Determine the (x, y) coordinate at the center of the cell enclosing the given text.  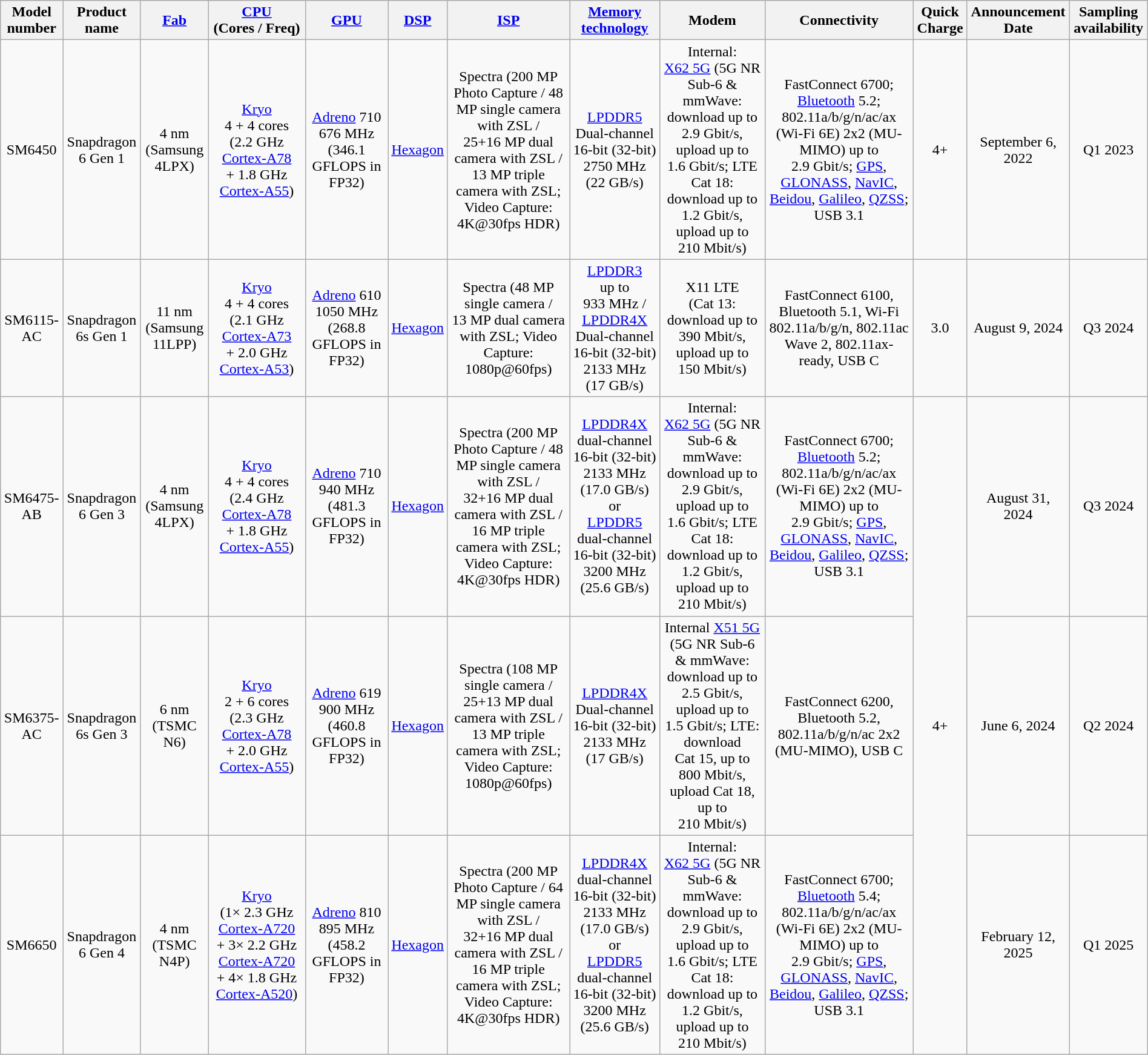
Kryo4 + 4 cores(2.2 GHz Cortex-A78 + 1.8 GHz Cortex-A55) (257, 150)
FastConnect 6200, Bluetooth 5.2, 802.11a/b/g/n/ac 2x2 (MU-MIMO), USB C (839, 726)
Adreno 619 900 MHz (460.8 GFLOPS in FP32) (346, 726)
Q1 2023 (1108, 150)
Kryo(1× 2.3 GHz Cortex-A720 + 3× 2.2 GHz Cortex-A720 + 4× 1.8 GHz Cortex-A520) (257, 945)
SM6115-AC (31, 328)
LPDDR5 Dual-channel 16-bit (32-bit) 2750 MHz (22 GB/s) (615, 150)
Snapdragon 6 Gen 3 (102, 506)
6 nm (TSMC N6) (174, 726)
CPU(Cores / Freq) (257, 21)
Adreno 710 940 MHz (481.3 GFLOPS in FP32) (346, 506)
Snapdragon 6s Gen 3 (102, 726)
Snapdragon 6 Gen 1 (102, 150)
FastConnect 6100, Bluetooth 5.1, Wi-Fi 802.11a/b/g/n, 802.11ac Wave 2, 802.11ax-ready, USB C (839, 328)
3.0 (940, 328)
Modelnumber (31, 21)
GPU (346, 21)
Q2 2024 (1108, 726)
Snapdragon 6 Gen 4 (102, 945)
Memory technology (615, 21)
Snapdragon 6s Gen 1 (102, 328)
Connectivity (839, 21)
SM6475-AB (31, 506)
Adreno 610 1050 MHz (268.8 GFLOPS in FP32) (346, 328)
Kryo4 + 4 cores(2.1 GHz Cortex-A73 + 2.0 GHz Cortex-A53) (257, 328)
Spectra (48 MP single camera / 13 MP dual camera with ZSL; Video Capture: 1080p@60fps) (509, 328)
Kryo2 + 6 cores(2.3 GHz Cortex-A78 + 2.0 GHz Cortex-A55) (257, 726)
August 9, 2024 (1018, 328)
Adreno 810 895 MHz (458.2 GFLOPS in FP32) (346, 945)
SM6650 (31, 945)
ISP (509, 21)
Sampling availability (1108, 21)
11 nm (Samsung 11LPP) (174, 328)
February 12, 2025 (1018, 945)
Product name (102, 21)
Spectra (108 MP single camera / 25+13 MP dual camera with ZSL / 13 MP triple camera with ZSL; Video Capture: 1080p@60fps) (509, 726)
Announcement Date (1018, 21)
Q1 2025 (1108, 945)
SM6375-AC (31, 726)
4 nm (TSMC N4P) (174, 945)
LPDDR3 up to 933 MHz / LPDDR4X Dual-channel 16-bit (32-bit) 2133 MHz (17 GB/s) (615, 328)
Kryo4 + 4 cores (2.4 GHz Cortex-A78 + 1.8 GHz Cortex-A55) (257, 506)
DSP (418, 21)
SM6450 (31, 150)
June 6, 2024 (1018, 726)
September 6, 2022 (1018, 150)
Fab (174, 21)
X11 LTE (Cat 13: download up to 390 Mbit/s, upload up to 150 Mbit/s) (713, 328)
LPDDR4X Dual-channel 16-bit (32-bit) 2133 MHz (17 GB/s) (615, 726)
Adreno 710 676 MHz (346.1 GFLOPS in FP32) (346, 150)
Quick Charge (940, 21)
August 31, 2024 (1018, 506)
FastConnect 6700; Bluetooth 5.4; 802.11a/b/g/n/ac/ax (Wi-Fi 6E) 2x2 (MU-MIMO) up to 2.9 Gbit/s; GPS, GLONASS, NavIC, Beidou, Galileo, QZSS; USB 3.1 (839, 945)
Modem (713, 21)
